Return (X, Y) of the center of cell containing provided text 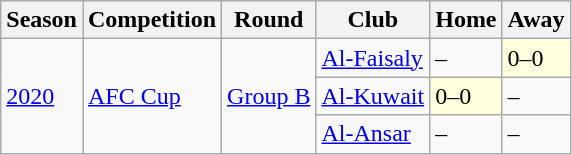
Al-Kuwait (373, 96)
Club (373, 20)
Home (466, 20)
Competition (152, 20)
Round (269, 20)
2020 (42, 96)
AFC Cup (152, 96)
Al-Ansar (373, 134)
Group B (269, 96)
Away (536, 20)
Al-Faisaly (373, 58)
Season (42, 20)
